Find where the given text appears and provide that cell's center as [X, Y] coordinate. 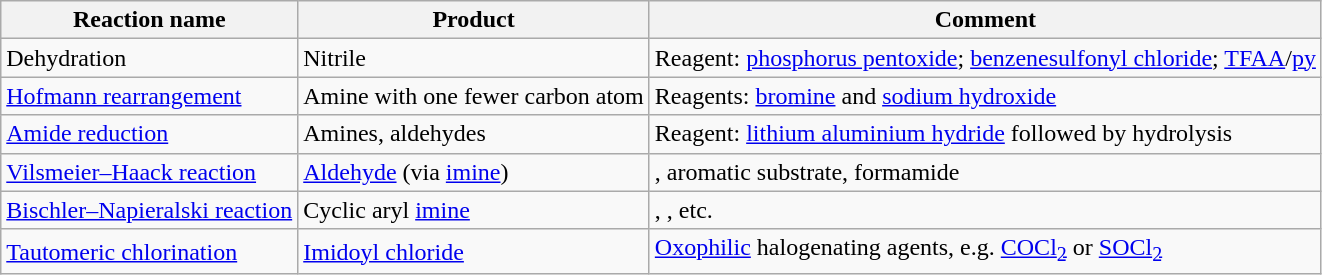
Product [474, 20]
Reaction name [150, 20]
, , etc. [985, 210]
Nitrile [474, 58]
Imidoyl chloride [474, 251]
Comment [985, 20]
Dehydration [150, 58]
Amines, aldehydes [474, 134]
, aromatic substrate, formamide [985, 172]
Oxophilic halogenating agents, e.g. COCl2 or SOCl2 [985, 251]
Tautomeric chlorination [150, 251]
Reagent: lithium aluminium hydride followed by hydrolysis [985, 134]
Bischler–Napieralski reaction [150, 210]
Reagents: bromine and sodium hydroxide [985, 96]
Amine with one fewer carbon atom [474, 96]
Hofmann rearrangement [150, 96]
Aldehyde (via imine) [474, 172]
Amide reduction [150, 134]
Vilsmeier–Haack reaction [150, 172]
Reagent: phosphorus pentoxide; benzenesulfonyl chloride; TFAA/py [985, 58]
Cyclic aryl imine [474, 210]
